Find where the given text appears and provide that cell's center as [X, Y] coordinate. 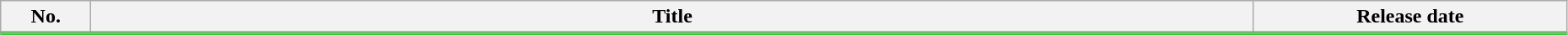
Title [672, 17]
Release date [1410, 17]
No. [46, 17]
